Provide the [X, Y] coordinate of the cell's center where the given text is located.  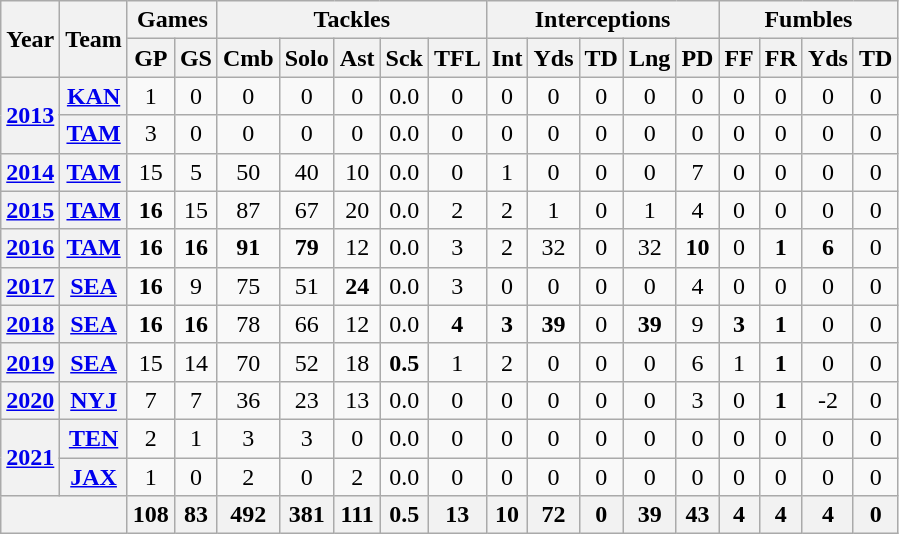
43 [698, 515]
72 [554, 515]
2021 [30, 457]
Solo [306, 58]
66 [306, 324]
Games [172, 20]
2019 [30, 362]
FR [780, 58]
Lng [649, 58]
36 [248, 400]
492 [248, 515]
40 [306, 172]
Fumbles [808, 20]
51 [306, 286]
75 [248, 286]
87 [248, 210]
2020 [30, 400]
67 [306, 210]
2014 [30, 172]
83 [196, 515]
JAX [94, 477]
381 [306, 515]
PD [698, 58]
Sck [404, 58]
91 [248, 248]
52 [306, 362]
Cmb [248, 58]
2013 [30, 115]
24 [357, 286]
FF [739, 58]
KAN [94, 96]
Team [94, 39]
Interceptions [602, 20]
2017 [30, 286]
2016 [30, 248]
-2 [828, 400]
14 [196, 362]
78 [248, 324]
111 [357, 515]
TEN [94, 438]
79 [306, 248]
5 [196, 172]
Ast [357, 58]
50 [248, 172]
20 [357, 210]
TFL [457, 58]
Tackles [352, 20]
2018 [30, 324]
108 [150, 515]
18 [357, 362]
GS [196, 58]
23 [306, 400]
GP [150, 58]
Year [30, 39]
NYJ [94, 400]
Int [507, 58]
70 [248, 362]
2015 [30, 210]
